Return [X, Y] of the center of cell containing provided text 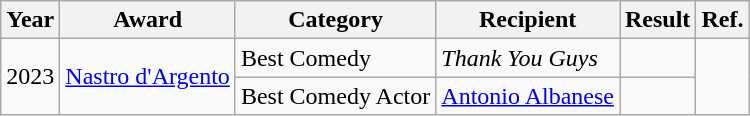
Antonio Albanese [528, 96]
Award [148, 20]
Best Comedy Actor [335, 96]
2023 [30, 77]
Result [658, 20]
Nastro d'Argento [148, 77]
Best Comedy [335, 58]
Thank You Guys [528, 58]
Recipient [528, 20]
Ref. [722, 20]
Category [335, 20]
Year [30, 20]
